Search for the cell housing the specified text and yield its (x, y) center coordinate. 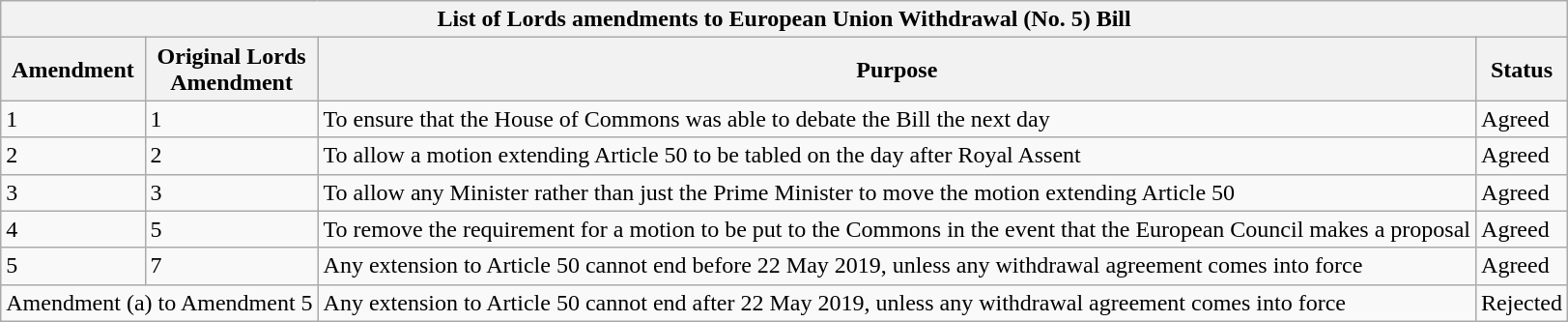
4 (73, 229)
Status (1523, 70)
To ensure that the House of Commons was able to debate the Bill the next day (897, 119)
Amendment (a) to Amendment 5 (159, 303)
Any extension to Article 50 cannot end before 22 May 2019, unless any withdrawal agreement comes into force (897, 266)
Any extension to Article 50 cannot end after 22 May 2019, unless any withdrawal agreement comes into force (897, 303)
To allow any Minister rather than just the Prime Minister to move the motion extending Article 50 (897, 192)
Original LordsAmendment (232, 70)
List of Lords amendments to European Union Withdrawal (No. 5) Bill (784, 19)
To remove the requirement for a motion to be put to the Commons in the event that the European Council makes a proposal (897, 229)
Rejected (1523, 303)
7 (232, 266)
To allow a motion extending Article 50 to be tabled on the day after Royal Assent (897, 156)
Amendment (73, 70)
Purpose (897, 70)
